Search for the cell housing the specified text and yield its (x, y) center coordinate. 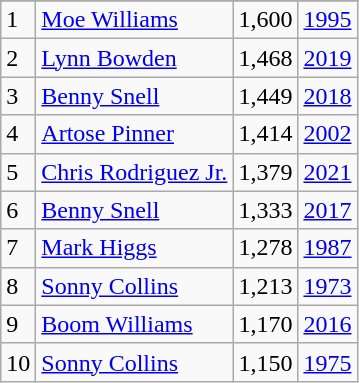
1987 (328, 248)
10 (18, 362)
2016 (328, 324)
1975 (328, 362)
1,150 (266, 362)
1,468 (266, 58)
9 (18, 324)
Artose Pinner (134, 134)
Boom Williams (134, 324)
5 (18, 172)
2017 (328, 210)
1,278 (266, 248)
Chris Rodriguez Jr. (134, 172)
3 (18, 96)
8 (18, 286)
2021 (328, 172)
1,414 (266, 134)
2 (18, 58)
4 (18, 134)
1,213 (266, 286)
1,170 (266, 324)
Lynn Bowden (134, 58)
Moe Williams (134, 20)
1,333 (266, 210)
1,449 (266, 96)
1973 (328, 286)
2018 (328, 96)
6 (18, 210)
7 (18, 248)
1,379 (266, 172)
1995 (328, 20)
1,600 (266, 20)
Mark Higgs (134, 248)
1 (18, 20)
2019 (328, 58)
2002 (328, 134)
